Pinpoint the cell where the given text exists, returning its [x, y] midpoint coordinate. 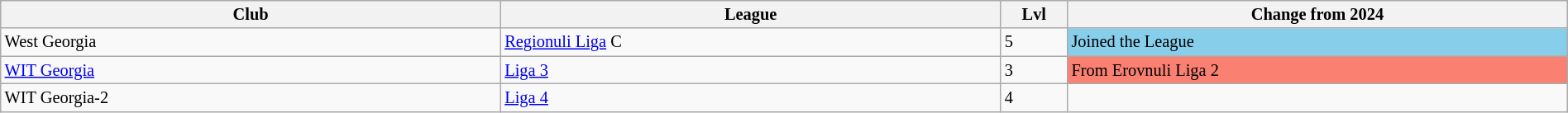
Liga 3 [751, 70]
Liga 4 [751, 97]
Regionuli Liga C [751, 42]
WIT Georgia [251, 70]
Lvl [1034, 14]
Club [251, 14]
From Erovnuli Liga 2 [1318, 70]
Joined the League [1318, 42]
West Georgia [251, 42]
3 [1034, 70]
WIT Georgia-2 [251, 97]
4 [1034, 97]
5 [1034, 42]
League [751, 14]
Change from 2024 [1318, 14]
